Extract the (X, Y) coordinate from the center of the cell holding the provided text.  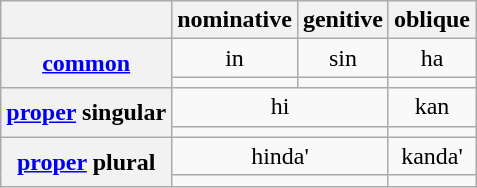
ha (432, 58)
hi (280, 107)
kanda' (432, 156)
proper singular (86, 112)
hinda' (280, 156)
genitive (342, 20)
proper plural (86, 162)
sin (342, 58)
oblique (432, 20)
in (235, 58)
kan (432, 107)
common (86, 64)
nominative (235, 20)
